Extract the (X, Y) coordinate from the center of the cell holding the provided text.  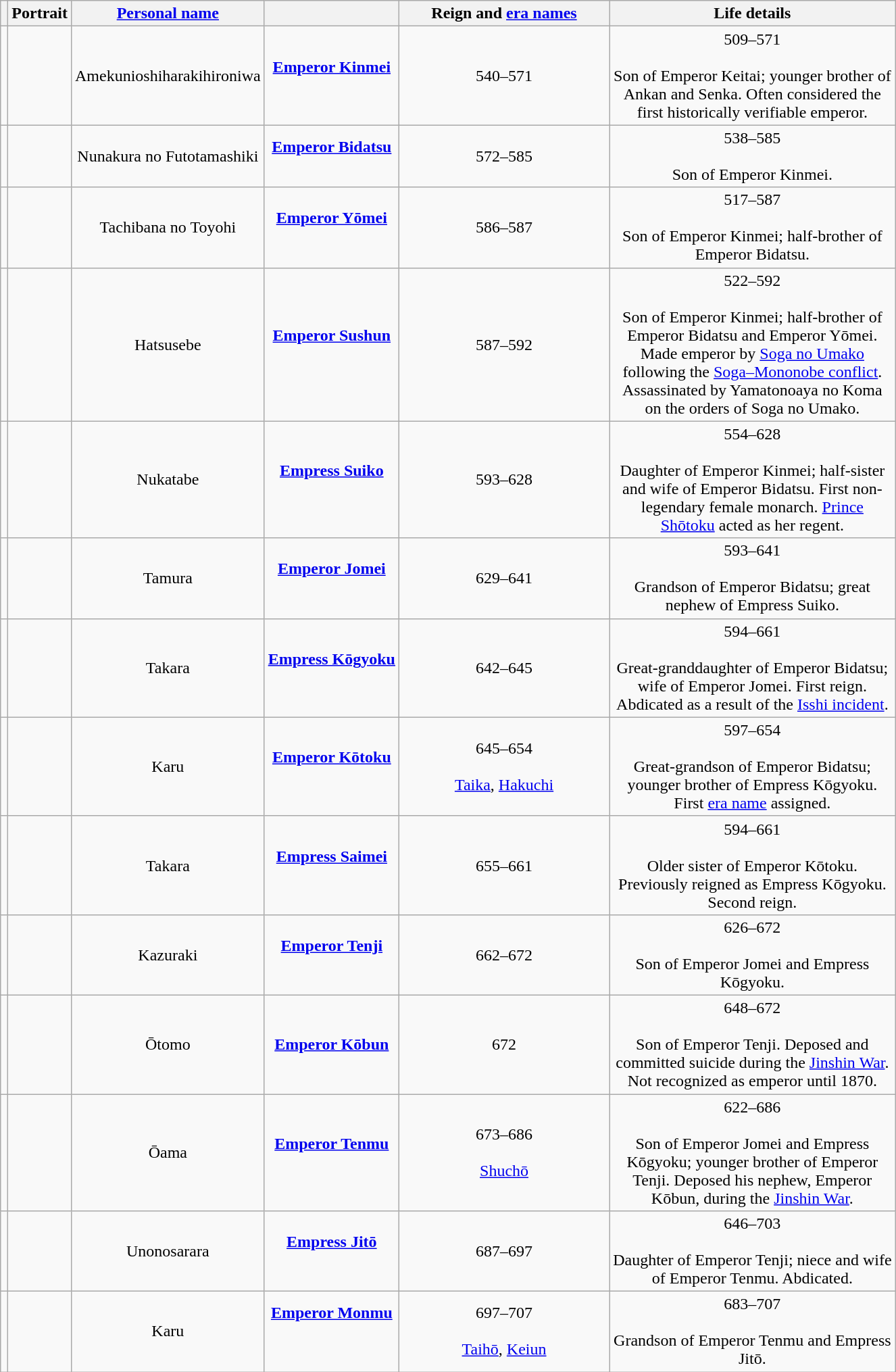
593–628 (504, 480)
629–641 (504, 579)
Emperor Kōbun (331, 1044)
540–571 (504, 76)
626–672Son of Emperor Jomei and Empress Kōgyoku. (753, 954)
673–686Shuchō (504, 1152)
683–707Grandson of Emperor Tenmu and Empress Jitō. (753, 1331)
645–654Taika, Hakuchi (504, 766)
538–585Son of Emperor Kinmei. (753, 156)
Nunakura no Futotamashiki (168, 156)
Empress Jitō (331, 1252)
Life details (753, 14)
646–703Daughter of Emperor Tenji; niece and wife of Emperor Tenmu. Abdicated. (753, 1252)
Emperor Tenmu (331, 1152)
Reign and era names (504, 14)
Nukatabe (168, 480)
Unonosarara (168, 1252)
Emperor Monmu (331, 1331)
Amekunioshiharakihironiwa (168, 76)
Tamura (168, 579)
Emperor Kinmei (331, 76)
Tachibana no Toyohi (168, 227)
554–628Daughter of Emperor Kinmei; half-sister and wife of Emperor Bidatsu. First non-legendary female monarch. Prince Shōtoku acted as her regent. (753, 480)
687–697 (504, 1252)
594–661Great-granddaughter of Emperor Bidatsu; wife of Emperor Jomei. First reign. Abdicated as a result of the Isshi incident. (753, 668)
587–592 (504, 345)
Emperor Kōtoku (331, 766)
Emperor Sushun (331, 345)
594–661Older sister of Emperor Kōtoku. Previously reigned as Empress Kōgyoku. Second reign. (753, 865)
662–672 (504, 954)
586–587 (504, 227)
672 (504, 1044)
697–707Taihō, Keiun (504, 1331)
Emperor Bidatsu (331, 156)
Emperor Jomei (331, 579)
648–672Son of Emperor Tenji. Deposed and committed suicide during the Jinshin War. Not recognized as emperor until 1870. (753, 1044)
Ōama (168, 1152)
Hatsusebe (168, 345)
509–571Son of Emperor Keitai; younger brother of Ankan and Senka. Often considered the first historically verifiable emperor. (753, 76)
572–585 (504, 156)
Empress Saimei (331, 865)
Personal name (168, 14)
Empress Suiko (331, 480)
642–645 (504, 668)
Empress Kōgyoku (331, 668)
Portrait (40, 14)
597–654Great-grandson of Emperor Bidatsu; younger brother of Empress Kōgyoku. First era name assigned. (753, 766)
Ōtomo (168, 1044)
Emperor Tenji (331, 954)
Kazuraki (168, 954)
Emperor Yōmei (331, 227)
593–641Grandson of Emperor Bidatsu; great nephew of Empress Suiko. (753, 579)
655–661 (504, 865)
622–686Son of Emperor Jomei and Empress Kōgyoku; younger brother of Emperor Tenji. Deposed his nephew, Emperor Kōbun, during the Jinshin War. (753, 1152)
517–587Son of Emperor Kinmei; half-brother of Emperor Bidatsu. (753, 227)
